From the cell containing the given text, extract its center point as (x, y) coordinate. 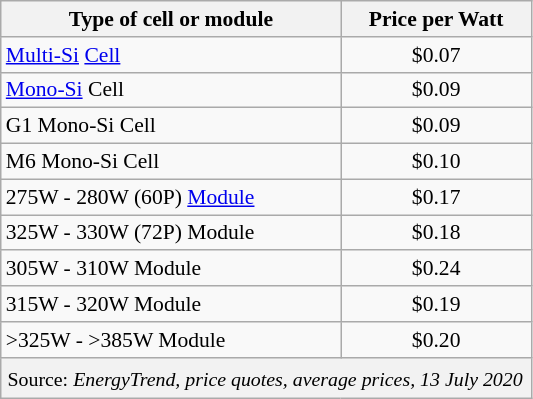
$0.20 (436, 339)
$0.10 (436, 161)
$0.19 (436, 304)
G1 Mono-Si Cell (171, 126)
$0.24 (436, 268)
325W - 330W (72P) Module (171, 232)
Multi-Si Cell (171, 54)
Price per Watt (436, 19)
Source: EnergyTrend, price quotes, average prices, 13 July 2020 (266, 377)
$0.18 (436, 232)
$0.07 (436, 54)
305W - 310W Module (171, 268)
Mono-Si Cell (171, 90)
$0.17 (436, 197)
>325W - >385W Module (171, 339)
275W - 280W (60P) Module (171, 197)
315W - 320W Module (171, 304)
Type of cell or module (171, 19)
M6 Mono-Si Cell (171, 161)
